Extract the (X, Y) coordinate from the center of the cell holding the provided text.  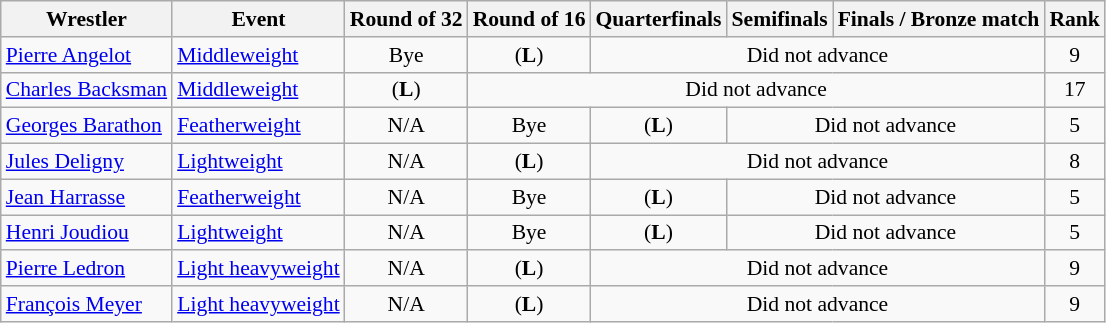
Pierre Ledron (86, 269)
Round of 16 (530, 19)
Rank (1074, 19)
17 (1074, 90)
Wrestler (86, 19)
Pierre Angelot (86, 55)
Finals / Bronze match (939, 19)
Henri Joudiou (86, 233)
Charles Backsman (86, 90)
Event (258, 19)
Round of 32 (406, 19)
Georges Barathon (86, 126)
8 (1074, 162)
Quarterfinals (659, 19)
François Meyer (86, 304)
Semifinals (780, 19)
Jules Deligny (86, 162)
Jean Harrasse (86, 197)
